Pinpoint the cell where the given text exists, returning its [X, Y] midpoint coordinate. 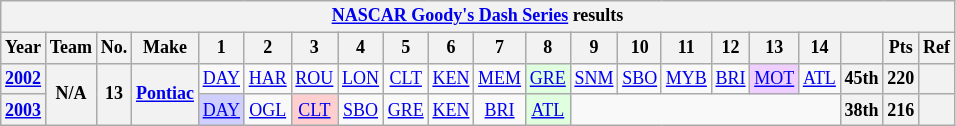
Team [70, 48]
MYB [686, 78]
5 [406, 48]
12 [730, 48]
7 [500, 48]
Pts [901, 48]
1 [221, 48]
HAR [268, 78]
11 [686, 48]
SNM [594, 78]
14 [820, 48]
2 [268, 48]
LON [361, 78]
ROU [314, 78]
MEM [500, 78]
MOT [774, 78]
8 [548, 48]
Make [166, 48]
3 [314, 48]
220 [901, 78]
Ref [937, 48]
6 [451, 48]
10 [640, 48]
NASCAR Goody's Dash Series results [478, 16]
No. [114, 48]
9 [594, 48]
216 [901, 110]
2002 [24, 78]
2003 [24, 110]
N/A [70, 94]
45th [862, 78]
OGL [268, 110]
Pontiac [166, 94]
4 [361, 48]
Year [24, 48]
38th [862, 110]
